Provide the (x, y) coordinate of the cell's center where the given text is located.  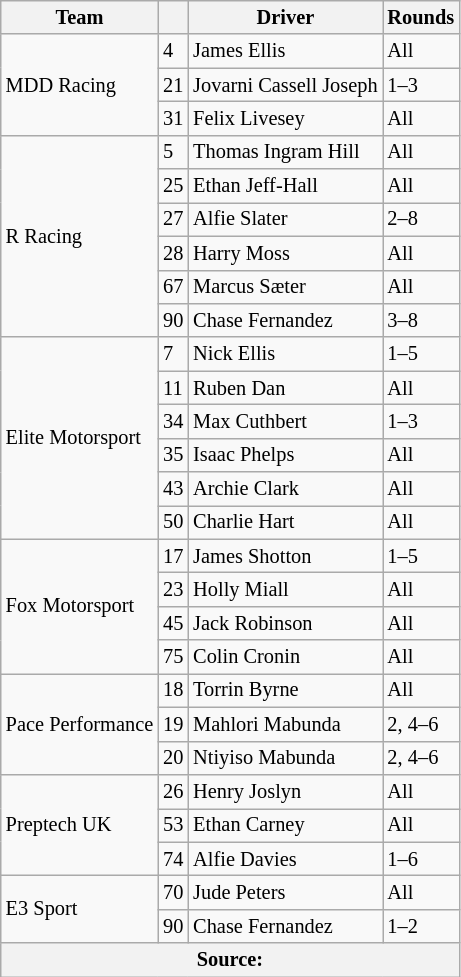
Thomas Ingram Hill (285, 152)
E3 Sport (80, 908)
27 (173, 219)
Ethan Jeff-Hall (285, 186)
2–8 (422, 219)
James Ellis (285, 51)
Driver (285, 17)
Max Cuthbert (285, 421)
21 (173, 85)
James Shotton (285, 556)
Ruben Dan (285, 388)
Preptech UK (80, 824)
Holly Miall (285, 589)
43 (173, 489)
Mahlori Mabunda (285, 724)
1–6 (422, 859)
Torrin Byrne (285, 690)
18 (173, 690)
50 (173, 522)
1–2 (422, 926)
74 (173, 859)
Marcus Sæter (285, 287)
Ntiyiso Mabunda (285, 758)
Team (80, 17)
17 (173, 556)
Pace Performance (80, 724)
Colin Cronin (285, 657)
Nick Ellis (285, 354)
70 (173, 892)
Jovarni Cassell Joseph (285, 85)
7 (173, 354)
Charlie Hart (285, 522)
25 (173, 186)
28 (173, 253)
Alfie Davies (285, 859)
R Racing (80, 236)
35 (173, 455)
Isaac Phelps (285, 455)
Jude Peters (285, 892)
19 (173, 724)
45 (173, 623)
20 (173, 758)
75 (173, 657)
3–8 (422, 320)
Rounds (422, 17)
26 (173, 791)
Henry Joslyn (285, 791)
4 (173, 51)
Source: (230, 960)
Alfie Slater (285, 219)
Archie Clark (285, 489)
11 (173, 388)
34 (173, 421)
MDD Racing (80, 84)
Felix Livesey (285, 118)
53 (173, 825)
Jack Robinson (285, 623)
5 (173, 152)
67 (173, 287)
Fox Motorsport (80, 606)
31 (173, 118)
Elite Motorsport (80, 438)
Harry Moss (285, 253)
Ethan Carney (285, 825)
23 (173, 589)
